Return (X, Y) of the center of cell containing provided text 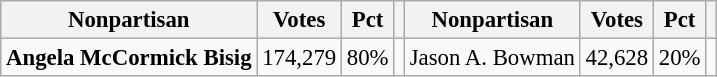
Jason A. Bowman (492, 58)
Angela McCormick Bisig (129, 58)
80% (367, 58)
174,279 (300, 58)
20% (679, 58)
42,628 (616, 58)
